Determine the [x, y] coordinate at the center of the cell enclosing the given text.  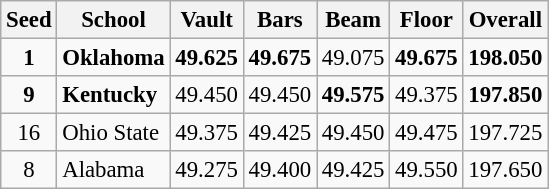
49.475 [426, 133]
49.275 [206, 170]
Bars [280, 20]
198.050 [506, 58]
49.625 [206, 58]
49.575 [354, 95]
197.850 [506, 95]
49.075 [354, 58]
1 [29, 58]
School [114, 20]
Seed [29, 20]
49.550 [426, 170]
8 [29, 170]
Floor [426, 20]
Kentucky [114, 95]
197.650 [506, 170]
Overall [506, 20]
49.400 [280, 170]
197.725 [506, 133]
16 [29, 133]
Beam [354, 20]
Ohio State [114, 133]
Oklahoma [114, 58]
9 [29, 95]
Vault [206, 20]
Alabama [114, 170]
